Detect which cell encompasses the target text, then output its (x, y) center coordinate. 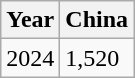
1,520 (97, 58)
Year (30, 20)
China (97, 20)
2024 (30, 58)
